Pinpoint the cell where the given text exists, returning its (X, Y) midpoint coordinate. 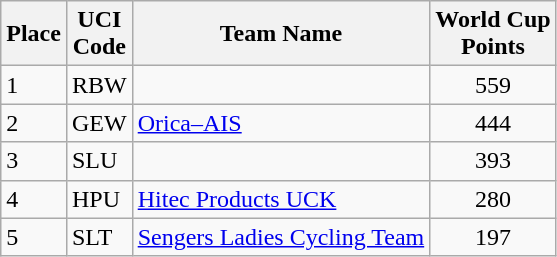
1 (34, 85)
Orica–AIS (281, 123)
5 (34, 237)
HPU (99, 199)
Sengers Ladies Cycling Team (281, 237)
UCICode (99, 34)
SLT (99, 237)
393 (493, 161)
Team Name (281, 34)
Hitec Products UCK (281, 199)
SLU (99, 161)
559 (493, 85)
4 (34, 199)
Place (34, 34)
GEW (99, 123)
3 (34, 161)
RBW (99, 85)
World CupPoints (493, 34)
444 (493, 123)
280 (493, 199)
2 (34, 123)
197 (493, 237)
